Scan for the cell matching the given text and deliver its (x, y) coordinate at center. 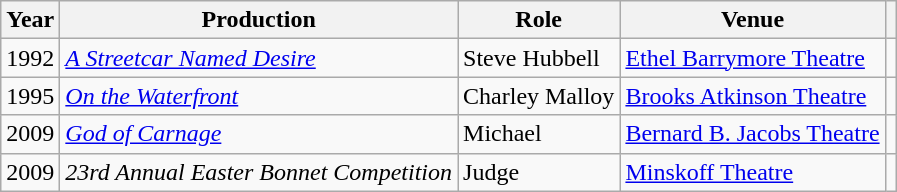
A Streetcar Named Desire (259, 58)
Charley Malloy (539, 96)
Steve Hubbell (539, 58)
Year (30, 20)
Production (259, 20)
God of Carnage (259, 134)
1995 (30, 96)
Minskoff Theatre (752, 172)
Michael (539, 134)
Judge (539, 172)
Venue (752, 20)
1992 (30, 58)
On the Waterfront (259, 96)
Role (539, 20)
Ethel Barrymore Theatre (752, 58)
Brooks Atkinson Theatre (752, 96)
23rd Annual Easter Bonnet Competition (259, 172)
Bernard B. Jacobs Theatre (752, 134)
